Determine the (x, y) coordinate at the center of the cell enclosing the given text.  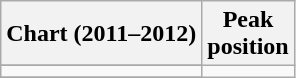
Chart (2011–2012) (102, 34)
Peakposition (248, 34)
